Locate the cell with the specified text and output its (X, Y) center coordinate. 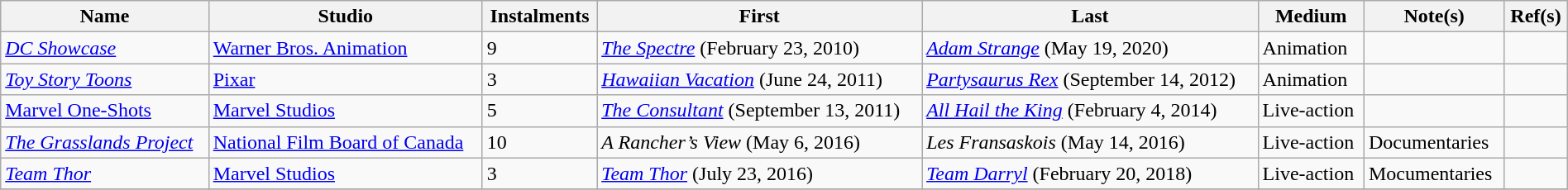
A Rancher’s View (May 6, 2016) (759, 142)
Marvel One-Shots (104, 111)
Les Fransaskois (May 14, 2016) (1090, 142)
DC Showcase (104, 48)
All Hail the King (February 4, 2014) (1090, 111)
Name (104, 17)
Instalments (539, 17)
Adam Strange (May 19, 2020) (1090, 48)
The Grasslands Project (104, 142)
Ref(s) (1536, 17)
First (759, 17)
Partysaurus Rex (September 14, 2012) (1090, 79)
The Consultant (September 13, 2011) (759, 111)
Team Thor (104, 173)
Team Thor (July 23, 2016) (759, 173)
Documentaries (1434, 142)
Medium (1311, 17)
Last (1090, 17)
The Spectre (February 23, 2010) (759, 48)
Studio (346, 17)
Warner Bros. Animation (346, 48)
9 (539, 48)
Mocumentaries (1434, 173)
Hawaiian Vacation (June 24, 2011) (759, 79)
Toy Story Toons (104, 79)
National Film Board of Canada (346, 142)
Team Darryl (February 20, 2018) (1090, 173)
5 (539, 111)
Pixar (346, 79)
Note(s) (1434, 17)
10 (539, 142)
